Pinpoint the cell where the given text exists, returning its [X, Y] midpoint coordinate. 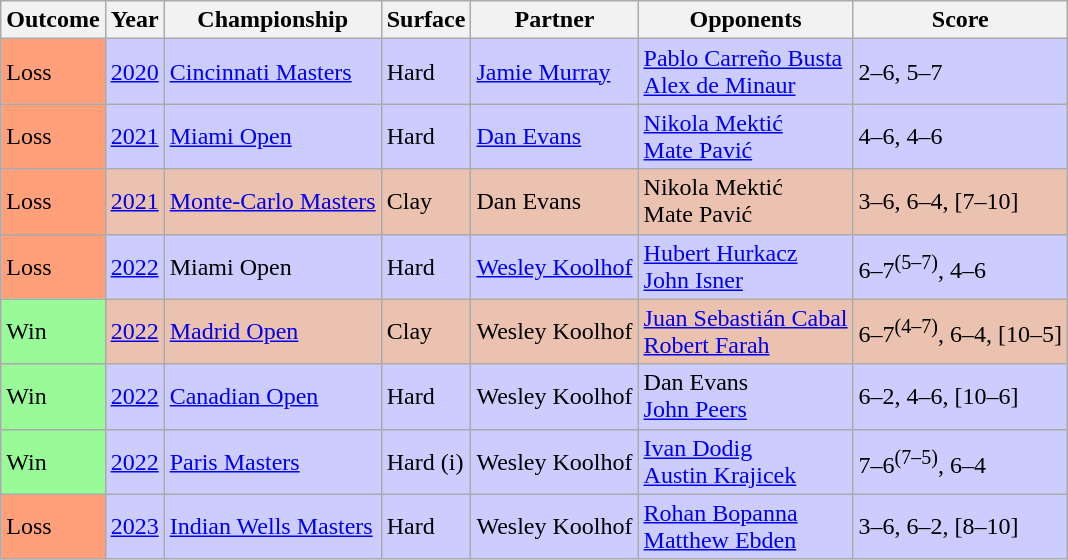
Cincinnati Masters [272, 72]
6–7(5–7), 4–6 [960, 266]
3–6, 6–4, [7–10] [960, 202]
Score [960, 20]
Hard (i) [426, 462]
3–6, 6–2, [8–10] [960, 526]
2020 [134, 72]
Championship [272, 20]
Partner [554, 20]
Monte-Carlo Masters [272, 202]
Pablo Carreño Busta Alex de Minaur [746, 72]
Surface [426, 20]
Outcome [53, 20]
6–7(4–7), 6–4, [10–5] [960, 332]
6–2, 4–6, [10–6] [960, 396]
Paris Masters [272, 462]
Juan Sebastián Cabal Robert Farah [746, 332]
7–6(7–5), 6–4 [960, 462]
Jamie Murray [554, 72]
Canadian Open [272, 396]
Dan Evans John Peers [746, 396]
Hubert Hurkacz John Isner [746, 266]
4–6, 4–6 [960, 136]
Year [134, 20]
2–6, 5–7 [960, 72]
Opponents [746, 20]
Indian Wells Masters [272, 526]
Rohan Bopanna Matthew Ebden [746, 526]
Madrid Open [272, 332]
Ivan Dodig Austin Krajicek [746, 462]
2023 [134, 526]
